Return the [X, Y] coordinate for the center point of the cell that contains the specified text.  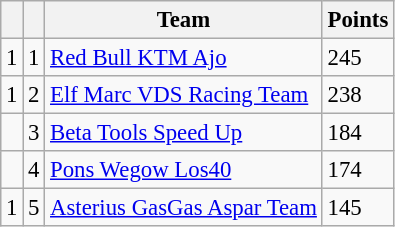
Beta Tools Speed Up [184, 133]
184 [358, 133]
238 [358, 95]
3 [34, 133]
Red Bull KTM Ajo [184, 58]
Pons Wegow Los40 [184, 170]
Elf Marc VDS Racing Team [184, 95]
174 [358, 170]
5 [34, 208]
4 [34, 170]
Points [358, 20]
2 [34, 95]
145 [358, 208]
245 [358, 58]
Team [184, 20]
Asterius GasGas Aspar Team [184, 208]
